For the text-containing cell, return its midpoint in (x, y) coordinate format. 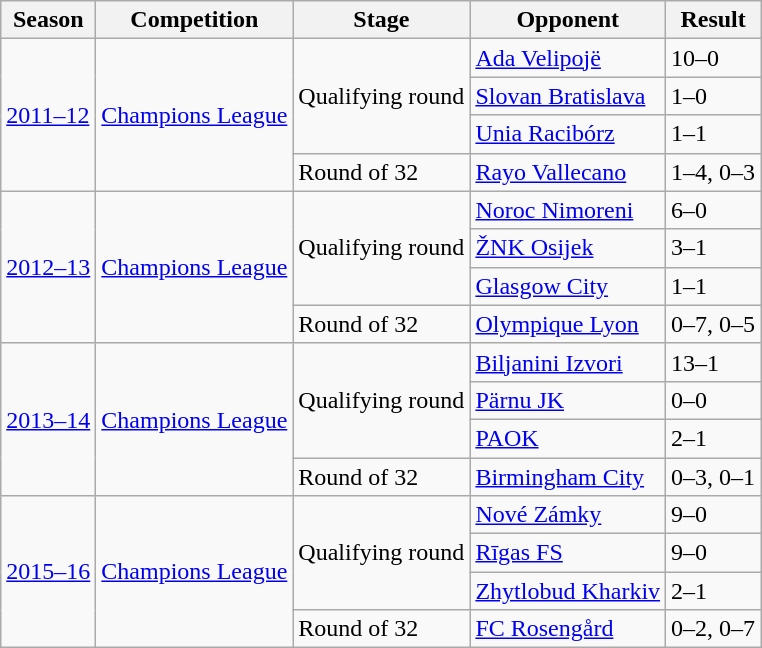
6–0 (714, 210)
Pärnu JK (568, 400)
ŽNK Osijek (568, 248)
2015–16 (48, 572)
Stage (382, 20)
Zhytlobud Kharkiv (568, 591)
0–7, 0–5 (714, 324)
2012–13 (48, 267)
Ada Velipojë (568, 58)
Rayo Vallecano (568, 172)
Result (714, 20)
Unia Racibórz (568, 134)
Olympique Lyon (568, 324)
PAOK (568, 438)
2011–12 (48, 115)
13–1 (714, 362)
Noroc Nimoreni (568, 210)
Slovan Bratislava (568, 96)
1–4, 0–3 (714, 172)
Rīgas FS (568, 553)
Competition (194, 20)
Opponent (568, 20)
Biljanini Izvori (568, 362)
FC Rosengård (568, 629)
3–1 (714, 248)
Glasgow City (568, 286)
Season (48, 20)
Birmingham City (568, 477)
0–3, 0–1 (714, 477)
0–0 (714, 400)
10–0 (714, 58)
2013–14 (48, 419)
1–0 (714, 96)
0–2, 0–7 (714, 629)
Nové Zámky (568, 515)
